Capture the cell that displays the provided text and extract its (X, Y) central coordinate. 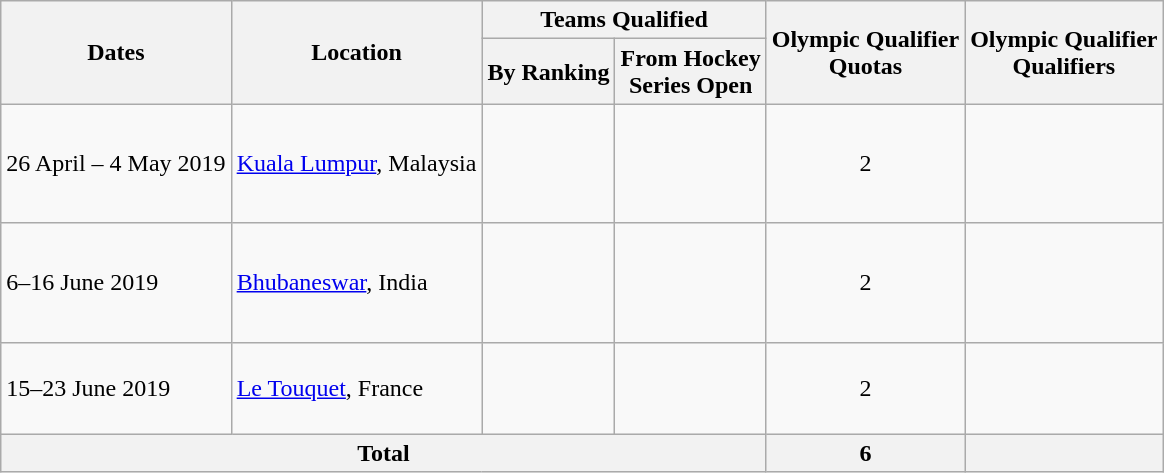
6–16 June 2019 (116, 282)
By Ranking (548, 72)
15–23 June 2019 (116, 388)
From HockeySeries Open (690, 72)
Olympic QualifierQuotas (865, 52)
Le Touquet, France (356, 388)
Total (384, 453)
Teams Qualified (624, 20)
Olympic QualifierQualifiers (1064, 52)
Location (356, 52)
26 April – 4 May 2019 (116, 164)
6 (865, 453)
Bhubaneswar, India (356, 282)
Dates (116, 52)
Kuala Lumpur, Malaysia (356, 164)
